Locate the cell with the specified text and output its (x, y) center coordinate. 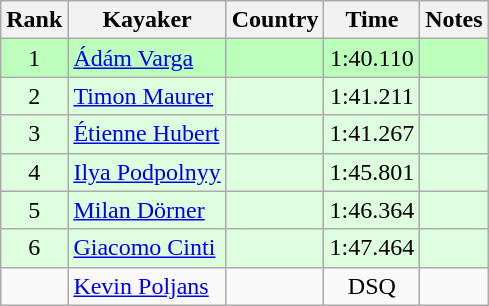
4 (34, 172)
1:41.211 (372, 96)
1:47.464 (372, 248)
Giacomo Cinti (147, 248)
1:46.364 (372, 210)
Kevin Poljans (147, 286)
1 (34, 58)
Timon Maurer (147, 96)
Notes (454, 20)
3 (34, 134)
DSQ (372, 286)
1:45.801 (372, 172)
Kayaker (147, 20)
1:41.267 (372, 134)
1:40.110 (372, 58)
Ilya Podpolnyy (147, 172)
Country (275, 20)
Étienne Hubert (147, 134)
6 (34, 248)
Time (372, 20)
2 (34, 96)
Rank (34, 20)
Ádám Varga (147, 58)
Milan Dörner (147, 210)
5 (34, 210)
